For the text-containing cell, return its midpoint in (x, y) coordinate format. 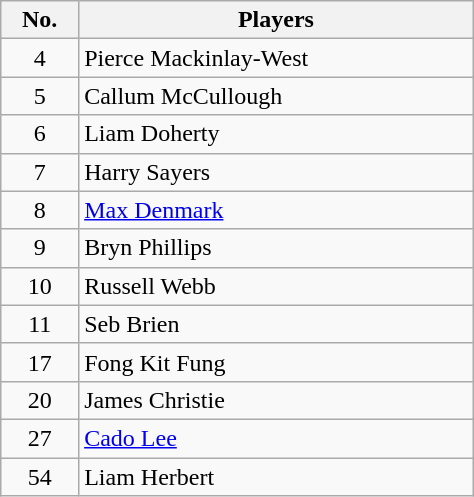
Callum McCullough (276, 96)
Pierce Mackinlay-West (276, 58)
Cado Lee (276, 438)
7 (40, 172)
10 (40, 286)
54 (40, 477)
Harry Sayers (276, 172)
Fong Kit Fung (276, 362)
Russell Webb (276, 286)
20 (40, 400)
17 (40, 362)
Liam Herbert (276, 477)
Bryn Phillips (276, 248)
4 (40, 58)
James Christie (276, 400)
Seb Brien (276, 324)
8 (40, 210)
No. (40, 20)
Liam Doherty (276, 134)
5 (40, 96)
9 (40, 248)
Players (276, 20)
11 (40, 324)
Max Denmark (276, 210)
6 (40, 134)
27 (40, 438)
